For the text-containing cell, return its midpoint in (x, y) coordinate format. 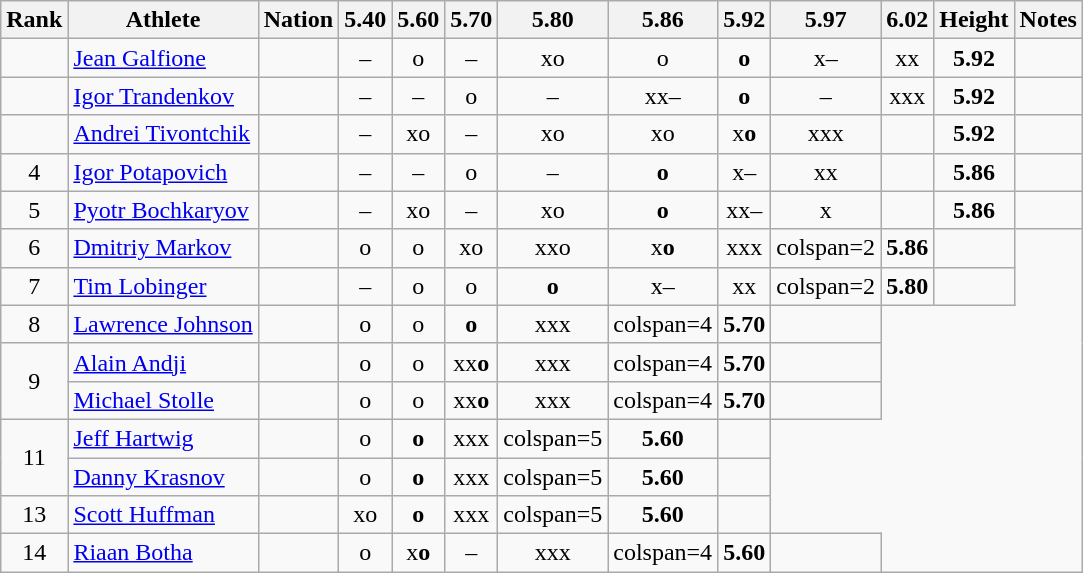
Tim Lobinger (163, 286)
Jeff Hartwig (163, 438)
11 (34, 457)
Dmitriy Markov (163, 248)
Athlete (163, 20)
8 (34, 324)
5 (34, 210)
7 (34, 286)
Riaan Botha (163, 553)
14 (34, 553)
Notes (1048, 20)
Michael Stolle (163, 400)
Jean Galfione (163, 58)
Rank (34, 20)
5.40 (366, 20)
Nation (298, 20)
Lawrence Johnson (163, 324)
9 (34, 381)
Igor Trandenkov (163, 96)
5.97 (826, 20)
Pyotr Bochkaryov (163, 210)
Danny Krasnov (163, 477)
Alain Andji (163, 362)
Andrei Tivontchik (163, 134)
Igor Potapovich (163, 172)
Scott Huffman (163, 515)
13 (34, 515)
4 (34, 172)
x (826, 210)
6.02 (908, 20)
6 (34, 248)
Height (974, 20)
